Extract the [x, y] coordinate from the center of the cell holding the provided text.  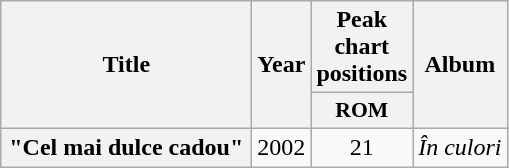
Peak chart positions [362, 47]
Album [460, 65]
Title [126, 65]
În culori [460, 147]
Year [282, 65]
2002 [282, 147]
ROM [362, 111]
21 [362, 147]
"Cel mai dulce cadou" [126, 147]
